Detect which cell encompasses the target text, then output its (x, y) center coordinate. 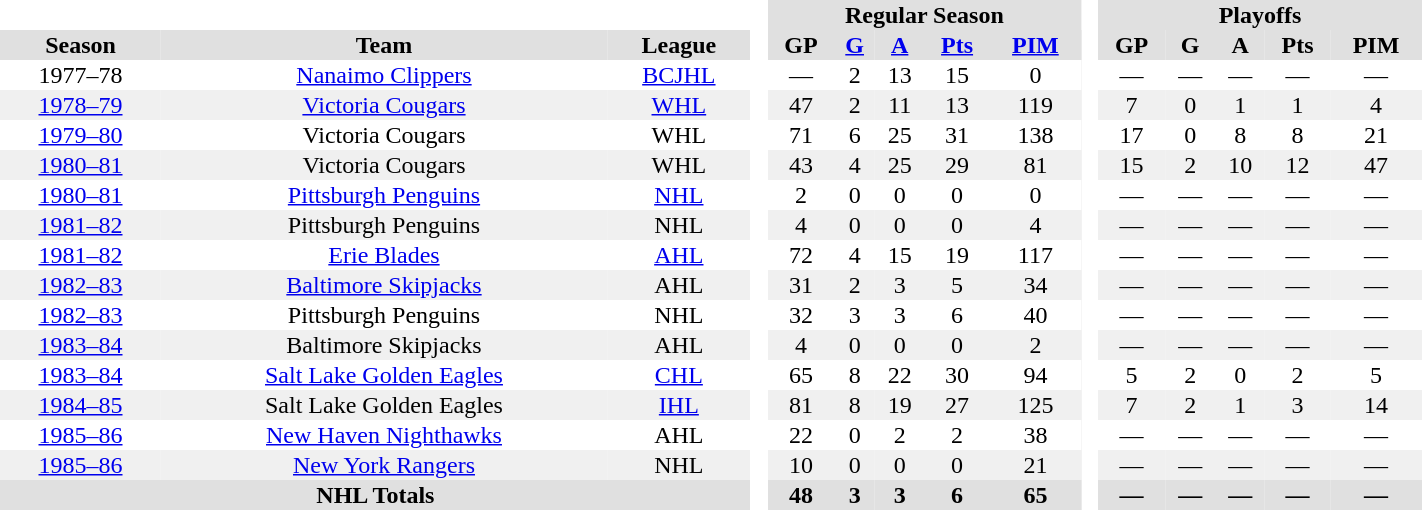
125 (1035, 405)
40 (1035, 315)
League (679, 45)
119 (1035, 105)
43 (800, 165)
NHL Totals (376, 495)
48 (800, 495)
Erie Blades (384, 255)
34 (1035, 285)
New Haven Nighthawks (384, 435)
Team (384, 45)
12 (1298, 165)
72 (800, 255)
1978–79 (80, 105)
Playoffs (1260, 15)
29 (958, 165)
17 (1132, 135)
Regular Season (924, 15)
138 (1035, 135)
38 (1035, 435)
117 (1035, 255)
Season (80, 45)
New York Rangers (384, 465)
IHL (679, 405)
32 (800, 315)
94 (1035, 375)
30 (958, 375)
1979–80 (80, 135)
14 (1376, 405)
27 (958, 405)
11 (900, 105)
BCJHL (679, 75)
71 (800, 135)
CHL (679, 375)
Nanaimo Clippers (384, 75)
1984–85 (80, 405)
1977–78 (80, 75)
